Output the [X, Y] coordinate of the center of the cell containing the given text.  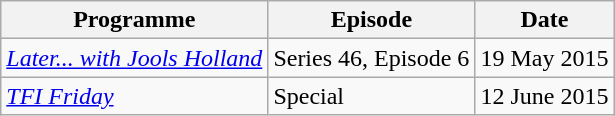
Special [372, 96]
TFI Friday [134, 96]
Date [544, 20]
Later... with Jools Holland [134, 58]
Series 46, Episode 6 [372, 58]
12 June 2015 [544, 96]
19 May 2015 [544, 58]
Programme [134, 20]
Episode [372, 20]
